Return (X, Y) of the center of cell containing provided text 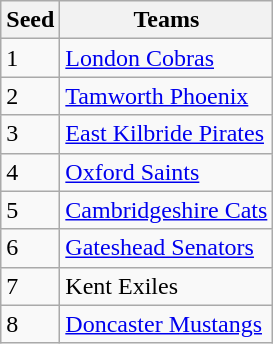
Oxford Saints (166, 172)
Doncaster Mustangs (166, 324)
Gateshead Senators (166, 248)
Cambridgeshire Cats (166, 210)
8 (30, 324)
5 (30, 210)
3 (30, 134)
2 (30, 96)
6 (30, 248)
Teams (166, 20)
Tamworth Phoenix (166, 96)
4 (30, 172)
Seed (30, 20)
7 (30, 286)
East Kilbride Pirates (166, 134)
1 (30, 58)
London Cobras (166, 58)
Kent Exiles (166, 286)
